Identify which cell holds the provided text, then report its [x, y] central coordinate. 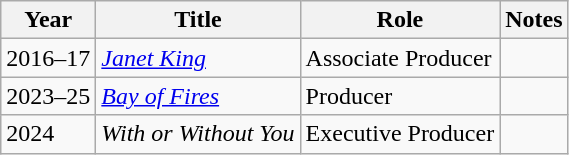
Notes [534, 20]
Bay of Fires [198, 96]
2023–25 [48, 96]
2024 [48, 134]
Title [198, 20]
Role [400, 20]
Producer [400, 96]
Associate Producer [400, 58]
Year [48, 20]
Janet King [198, 58]
2016–17 [48, 58]
With or Without You [198, 134]
Executive Producer [400, 134]
